Provide the (x, y) coordinate of the cell's center where the given text is located.  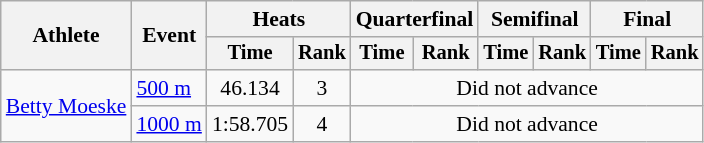
1000 m (168, 124)
4 (322, 124)
Athlete (66, 36)
46.134 (250, 88)
1:58.705 (250, 124)
Final (647, 19)
Heats (279, 19)
Betty Moeske (66, 106)
Event (168, 36)
3 (322, 88)
Semifinal (534, 19)
Quarterfinal (415, 19)
500 m (168, 88)
